Find where the given text appears and provide that cell's center as [X, Y] coordinate. 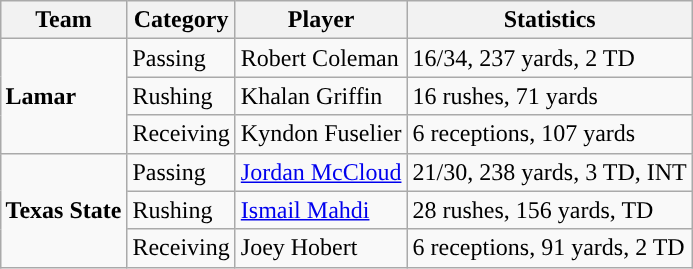
28 rushes, 156 yards, TD [550, 210]
Khalan Griffin [321, 96]
6 receptions, 107 yards [550, 134]
Jordan McCloud [321, 172]
Lamar [64, 96]
Player [321, 20]
Statistics [550, 20]
Robert Coleman [321, 58]
Category [181, 20]
16 rushes, 71 yards [550, 96]
6 receptions, 91 yards, 2 TD [550, 248]
21/30, 238 yards, 3 TD, INT [550, 172]
Ismail Mahdi [321, 210]
Joey Hobert [321, 248]
Kyndon Fuselier [321, 134]
Team [64, 20]
Texas State [64, 210]
16/34, 237 yards, 2 TD [550, 58]
